Capture the cell that displays the provided text and extract its (x, y) central coordinate. 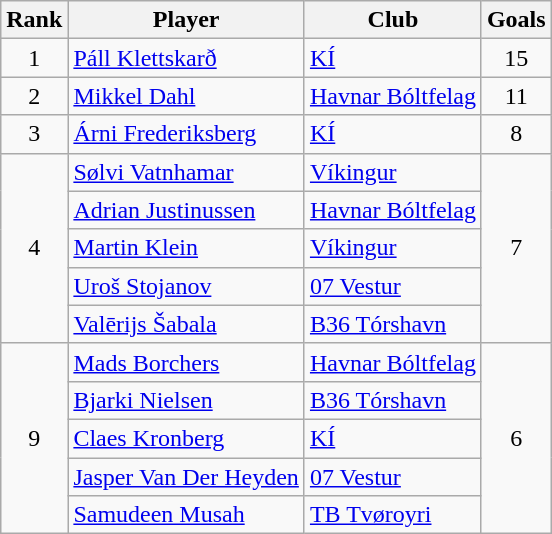
TB Tvøroyri (392, 515)
Árni Frederiksberg (186, 134)
Goals (516, 20)
Club (392, 20)
15 (516, 58)
Player (186, 20)
Rank (34, 20)
Páll Klettskarð (186, 58)
Claes Kronberg (186, 438)
6 (516, 438)
Samudeen Musah (186, 515)
Mads Borchers (186, 362)
Jasper Van Der Heyden (186, 477)
Bjarki Nielsen (186, 400)
7 (516, 248)
Valērijs Šabala (186, 324)
2 (34, 96)
1 (34, 58)
Martin Klein (186, 248)
4 (34, 248)
9 (34, 438)
Sølvi Vatnhamar (186, 172)
8 (516, 134)
Mikkel Dahl (186, 96)
3 (34, 134)
11 (516, 96)
Adrian Justinussen (186, 210)
Uroš Stojanov (186, 286)
